Return (x, y) of the center of cell containing provided text 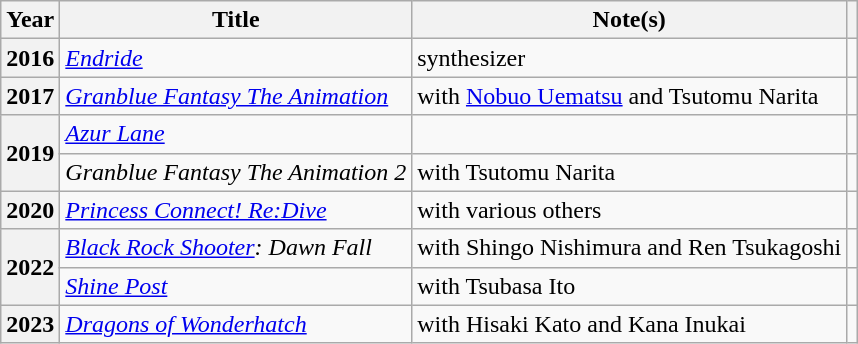
Granblue Fantasy The Animation (236, 96)
Black Rock Shooter: Dawn Fall (236, 248)
with Shingo Nishimura and Ren Tsukagoshi (630, 248)
synthesizer (630, 58)
Granblue Fantasy The Animation 2 (236, 172)
with Hisaki Kato and Kana Inukai (630, 324)
with Nobuo Uematsu and Tsutomu Narita (630, 96)
with Tsutomu Narita (630, 172)
Endride (236, 58)
Note(s) (630, 20)
2022 (30, 267)
2017 (30, 96)
with various others (630, 210)
Shine Post (236, 286)
2020 (30, 210)
with Tsubasa Ito (630, 286)
2019 (30, 153)
Dragons of Wonderhatch (236, 324)
2023 (30, 324)
Azur Lane (236, 134)
Year (30, 20)
2016 (30, 58)
Princess Connect! Re:Dive (236, 210)
Title (236, 20)
